Provide the (X, Y) coordinate of the cell's center where the given text is located.  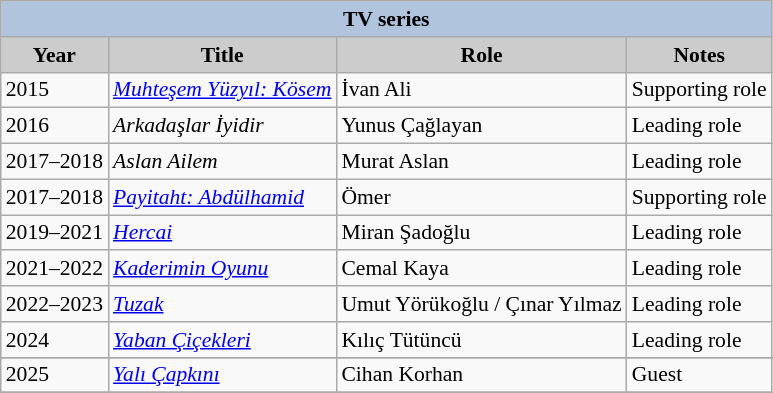
Yaban Çiçekleri (222, 340)
2024 (54, 340)
Year (54, 55)
Arkadaşlar İyidir (222, 126)
2016 (54, 126)
Notes (700, 55)
Cemal Kaya (481, 269)
Kaderimin Oyunu (222, 269)
2022–2023 (54, 304)
Muhteşem Yüzyıl: Kösem (222, 90)
Tuzak (222, 304)
Hercai (222, 233)
Ömer (481, 197)
2019–2021 (54, 233)
İvan Ali (481, 90)
Miran Şadoğlu (481, 233)
Umut Yörükoğlu / Çınar Yılmaz (481, 304)
2015 (54, 90)
Yalı Çapkını (222, 375)
Guest (700, 375)
Kılıç Tütüncü (481, 340)
Aslan Ailem (222, 162)
Murat Aslan (481, 162)
Title (222, 55)
2025 (54, 375)
TV series (386, 19)
Yunus Çağlayan (481, 126)
2021–2022 (54, 269)
Cihan Korhan (481, 375)
Role (481, 55)
Payitaht: Abdülhamid (222, 197)
